From the cell containing the given text, extract its center point as (X, Y) coordinate. 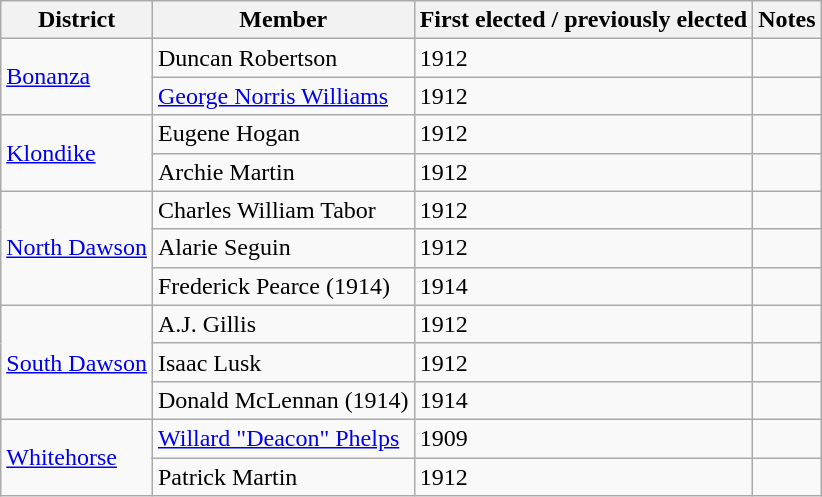
Member (283, 20)
Patrick Martin (283, 477)
Frederick Pearce (1914) (283, 286)
District (77, 20)
Duncan Robertson (283, 58)
Eugene Hogan (283, 134)
Notes (787, 20)
Charles William Tabor (283, 210)
Willard "Deacon" Phelps (283, 438)
Bonanza (77, 77)
Alarie Seguin (283, 248)
Whitehorse (77, 457)
Donald McLennan (1914) (283, 400)
1909 (584, 438)
George Norris Williams (283, 96)
First elected / previously elected (584, 20)
A.J. Gillis (283, 324)
Isaac Lusk (283, 362)
South Dawson (77, 362)
Archie Martin (283, 172)
North Dawson (77, 248)
Klondike (77, 153)
